Capture the cell that displays the provided text and extract its (x, y) central coordinate. 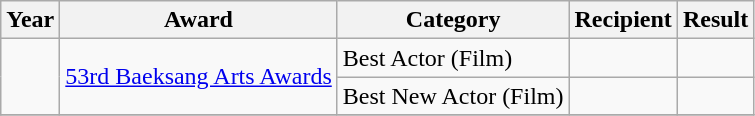
53rd Baeksang Arts Awards (199, 77)
Result (715, 20)
Best New Actor (Film) (453, 96)
Category (453, 20)
Recipient (623, 20)
Best Actor (Film) (453, 58)
Award (199, 20)
Year (30, 20)
